Return the [x, y] coordinate for the center point of the cell that contains the specified text.  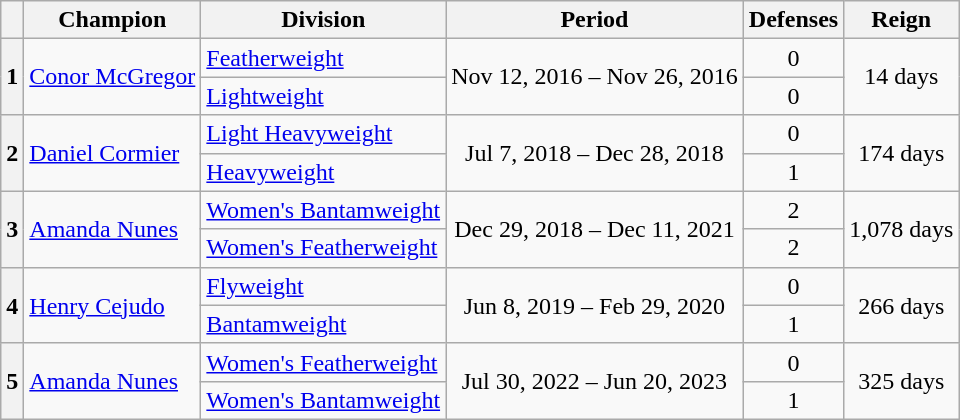
Daniel Cormier [112, 153]
Lightweight [324, 96]
Jun 8, 2019 – Feb 29, 2020 [595, 305]
4 [12, 305]
Reign [902, 20]
Featherweight [324, 58]
Division [324, 20]
266 days [902, 305]
3 [12, 229]
14 days [902, 77]
Henry Cejudo [112, 305]
Conor McGregor [112, 77]
Nov 12, 2016 – Nov 26, 2016 [595, 77]
Dec 29, 2018 – Dec 11, 2021 [595, 229]
Defenses [793, 20]
174 days [902, 153]
Jul 7, 2018 – Dec 28, 2018 [595, 153]
1,078 days [902, 229]
Bantamweight [324, 324]
Jul 30, 2022 – Jun 20, 2023 [595, 381]
Champion [112, 20]
Light Heavyweight [324, 134]
5 [12, 381]
Period [595, 20]
Heavyweight [324, 172]
Flyweight [324, 286]
325 days [902, 381]
